Find where the given text appears and provide that cell's center as (x, y) coordinate. 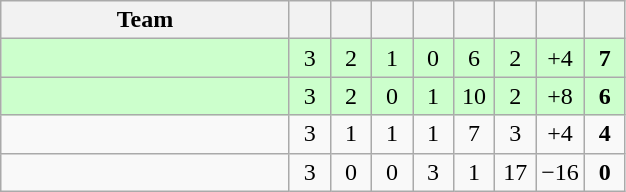
−16 (560, 172)
4 (604, 134)
+8 (560, 96)
Team (146, 20)
10 (474, 96)
17 (516, 172)
